Identify which cell holds the provided text, then report its (X, Y) central coordinate. 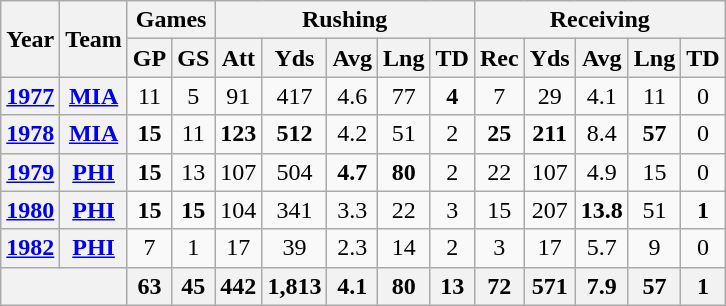
1977 (30, 96)
1978 (30, 134)
504 (294, 172)
1980 (30, 210)
Att (238, 58)
29 (550, 96)
512 (294, 134)
571 (550, 286)
123 (238, 134)
25 (499, 134)
Rushing (345, 20)
341 (294, 210)
GP (149, 58)
Receiving (600, 20)
8.4 (602, 134)
3.3 (352, 210)
211 (550, 134)
GS (194, 58)
207 (550, 210)
2.3 (352, 248)
Games (170, 20)
5 (194, 96)
13.8 (602, 210)
Rec (499, 58)
63 (149, 286)
45 (194, 286)
1,813 (294, 286)
9 (654, 248)
4.6 (352, 96)
4.2 (352, 134)
91 (238, 96)
77 (404, 96)
442 (238, 286)
Team (94, 39)
417 (294, 96)
4.9 (602, 172)
4 (452, 96)
1982 (30, 248)
Year (30, 39)
104 (238, 210)
14 (404, 248)
7.9 (602, 286)
5.7 (602, 248)
1979 (30, 172)
4.7 (352, 172)
72 (499, 286)
39 (294, 248)
